Detect which cell encompasses the target text, then output its [x, y] center coordinate. 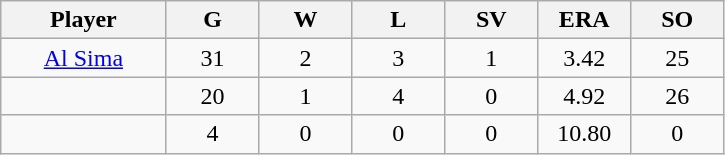
W [306, 20]
3 [398, 58]
ERA [584, 20]
31 [212, 58]
10.80 [584, 134]
3.42 [584, 58]
SO [678, 20]
26 [678, 96]
4.92 [584, 96]
SV [492, 20]
G [212, 20]
20 [212, 96]
Al Sima [84, 58]
2 [306, 58]
25 [678, 58]
L [398, 20]
Player [84, 20]
